From the cell containing the given text, extract its center point as [x, y] coordinate. 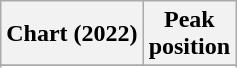
Peak position [189, 34]
Chart (2022) [72, 34]
